Scan for the cell matching the given text and deliver its (X, Y) coordinate at center. 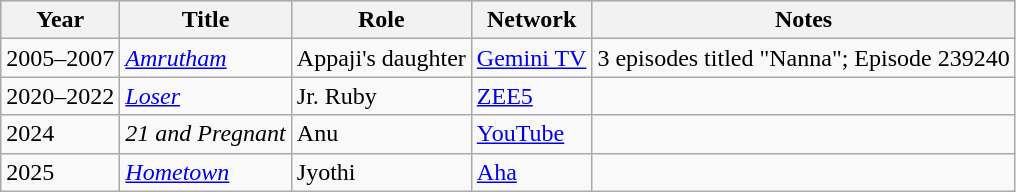
Loser (206, 96)
YouTube (532, 134)
Anu (381, 134)
Role (381, 20)
Appaji's daughter (381, 58)
Network (532, 20)
2024 (60, 134)
2025 (60, 172)
2020–2022 (60, 96)
Year (60, 20)
Hometown (206, 172)
21 and Pregnant (206, 134)
ZEE5 (532, 96)
Jyothi (381, 172)
Title (206, 20)
2005–2007 (60, 58)
Amrutham (206, 58)
Gemini TV (532, 58)
Aha (532, 172)
Notes (804, 20)
Jr. Ruby (381, 96)
3 episodes titled "Nanna"; Episode 239240 (804, 58)
